Provide the [x, y] coordinate of the cell's center where the given text is located.  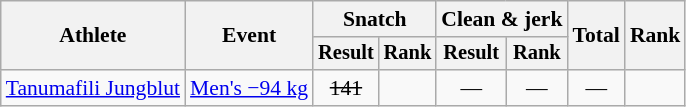
Men's −94 kg [249, 88]
Clean & jerk [502, 19]
Snatch [374, 19]
Total [596, 36]
Event [249, 36]
Tanumafili Jungblut [93, 88]
141 [346, 88]
Athlete [93, 36]
